Locate the cell with the specified text and output its [X, Y] center coordinate. 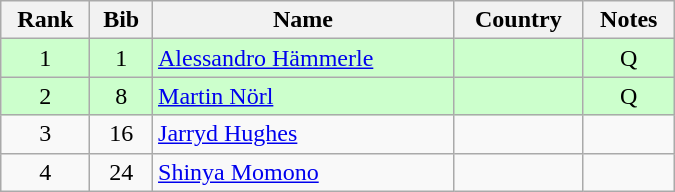
4 [46, 172]
Bib [122, 20]
Alessandro Hämmerle [304, 58]
Country [518, 20]
16 [122, 134]
2 [46, 96]
Rank [46, 20]
24 [122, 172]
Name [304, 20]
Martin Nörl [304, 96]
Jarryd Hughes [304, 134]
8 [122, 96]
Shinya Momono [304, 172]
3 [46, 134]
Notes [628, 20]
